For the text-containing cell, return its midpoint in [x, y] coordinate format. 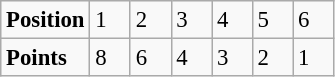
Points [46, 58]
5 [272, 20]
Position [46, 20]
8 [110, 58]
